Find where the given text appears and provide that cell's center as [X, Y] coordinate. 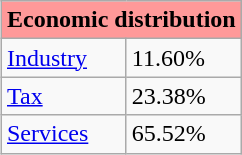
Services [64, 134]
Economic distribution [121, 20]
65.52% [184, 134]
Industry [64, 58]
Tax [64, 96]
11.60% [184, 58]
23.38% [184, 96]
